Return the [X, Y] coordinate for the center point of the cell that contains the specified text.  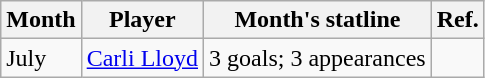
Player [142, 20]
Month's statline [318, 20]
Ref. [458, 20]
Month [41, 20]
3 goals; 3 appearances [318, 58]
July [41, 58]
Carli Lloyd [142, 58]
